From the cell containing the given text, extract its center point as [X, Y] coordinate. 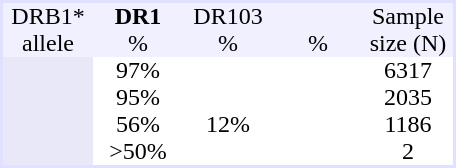
size (N) [408, 44]
allele [48, 44]
DR103 [228, 16]
DRB1* [48, 16]
6317 [408, 70]
2 [408, 152]
97% [138, 70]
>50% [138, 152]
56% [138, 124]
12% [228, 124]
Sample [408, 16]
2035 [408, 98]
95% [138, 98]
1186 [408, 124]
DR1 [138, 16]
